Capture the cell that displays the provided text and extract its [x, y] central coordinate. 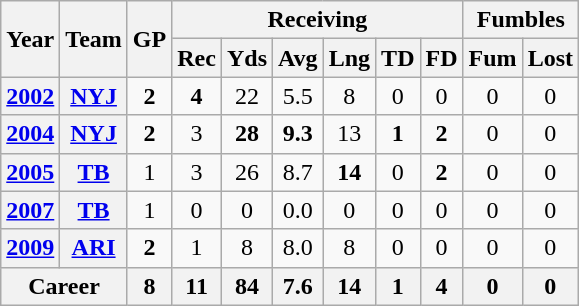
0.0 [298, 210]
GP [149, 39]
2009 [30, 248]
Receiving [318, 20]
2005 [30, 172]
Fumbles [520, 20]
Lng [349, 58]
Rec [197, 58]
Team [94, 39]
Year [30, 39]
13 [349, 134]
ARI [94, 248]
5.5 [298, 96]
11 [197, 286]
Lost [550, 58]
2007 [30, 210]
22 [246, 96]
2004 [30, 134]
2002 [30, 96]
Career [64, 286]
84 [246, 286]
9.3 [298, 134]
TD [398, 58]
26 [246, 172]
8.7 [298, 172]
Avg [298, 58]
Yds [246, 58]
7.6 [298, 286]
Fum [492, 58]
28 [246, 134]
8.0 [298, 248]
FD [442, 58]
